Detect which cell encompasses the target text, then output its [x, y] center coordinate. 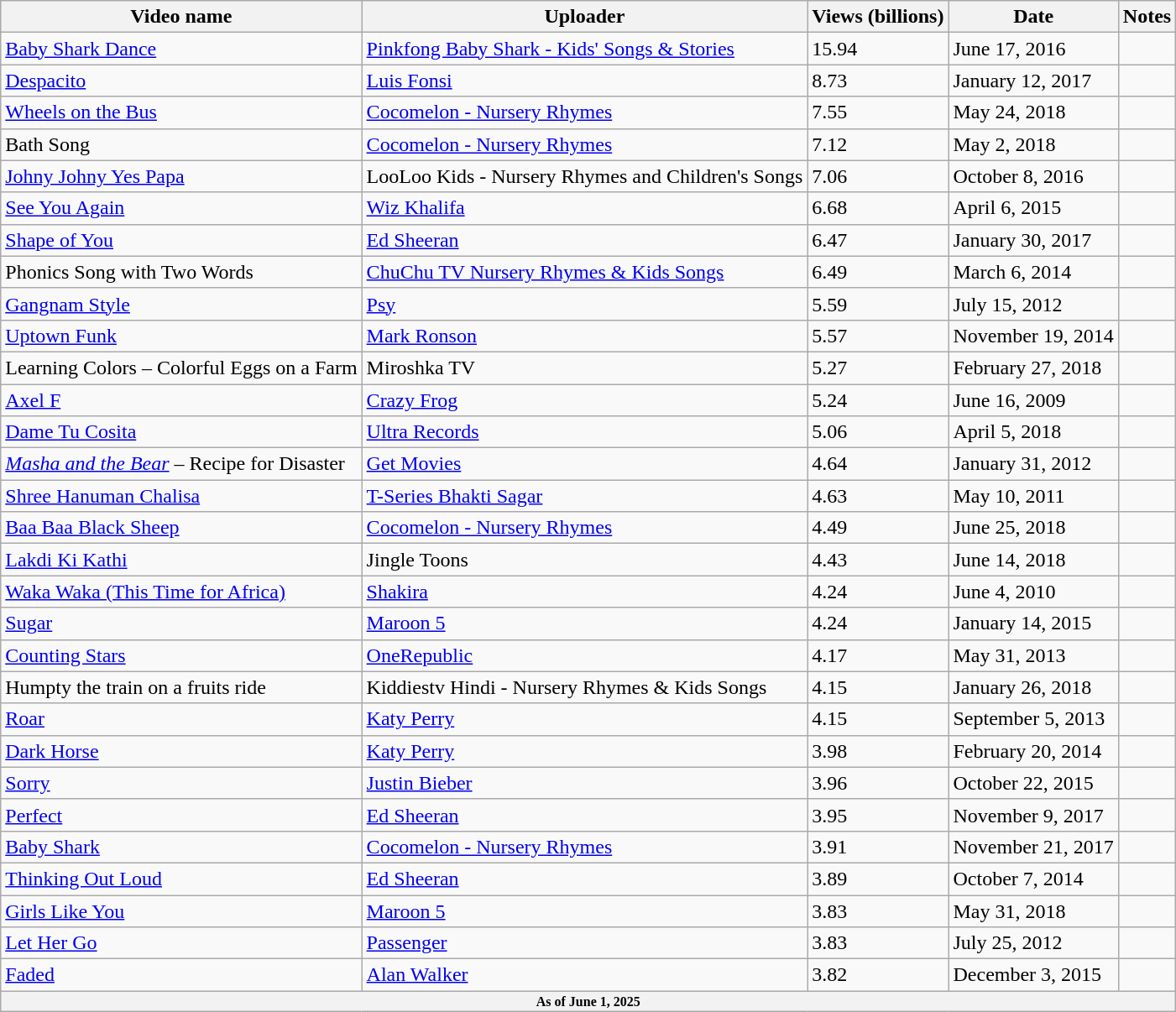
Dame Tu Cosita [181, 432]
3.95 [878, 815]
Uptown Funk [181, 336]
Wiz Khalifa [584, 208]
Luis Fonsi [584, 81]
OneRepublic [584, 655]
3.91 [878, 847]
Lakdi Ki Kathi [181, 560]
Baby Shark [181, 847]
September 5, 2013 [1033, 719]
February 20, 2014 [1033, 751]
Shakira [584, 592]
Wheels on the Bus [181, 112]
November 9, 2017 [1033, 815]
Perfect [181, 815]
Roar [181, 719]
7.12 [878, 144]
Justin Bieber [584, 783]
ChuChu TV Nursery Rhymes & Kids Songs [584, 272]
November 19, 2014 [1033, 336]
Mark Ronson [584, 336]
Axel F [181, 400]
May 24, 2018 [1033, 112]
Sugar [181, 623]
4.43 [878, 560]
October 7, 2014 [1033, 879]
Uploader [584, 17]
4.49 [878, 528]
Waka Waka (This Time for Africa) [181, 592]
4.17 [878, 655]
Phonics Song with Two Words [181, 272]
Miroshka TV [584, 368]
Shape of You [181, 240]
Counting Stars [181, 655]
May 31, 2018 [1033, 910]
January 12, 2017 [1033, 81]
Alan Walker [584, 975]
June 14, 2018 [1033, 560]
5.57 [878, 336]
6.49 [878, 272]
Let Her Go [181, 943]
Video name [181, 17]
May 2, 2018 [1033, 144]
Shree Hanuman Chalisa [181, 496]
Dark Horse [181, 751]
December 3, 2015 [1033, 975]
Crazy Frog [584, 400]
Views (billions) [878, 17]
5.06 [878, 432]
5.27 [878, 368]
October 8, 2016 [1033, 176]
November 21, 2017 [1033, 847]
Masha and the Bear – Recipe for Disaster [181, 464]
Pinkfong Baby Shark - Kids' Songs & Stories [584, 49]
June 17, 2016 [1033, 49]
Learning Colors – Colorful Eggs on a Farm [181, 368]
8.73 [878, 81]
Johny Johny Yes Papa [181, 176]
6.47 [878, 240]
Girls Like You [181, 910]
4.63 [878, 496]
January 31, 2012 [1033, 464]
4.64 [878, 464]
March 6, 2014 [1033, 272]
Faded [181, 975]
Psy [584, 304]
Bath Song [181, 144]
3.98 [878, 751]
3.89 [878, 879]
Date [1033, 17]
Notes [1147, 17]
Passenger [584, 943]
June 16, 2009 [1033, 400]
6.68 [878, 208]
January 26, 2018 [1033, 687]
Kiddiestv Hindi - Nursery Rhymes & Kids Songs [584, 687]
5.24 [878, 400]
October 22, 2015 [1033, 783]
April 5, 2018 [1033, 432]
July 15, 2012 [1033, 304]
See You Again [181, 208]
June 4, 2010 [1033, 592]
As of June 1, 2025 [588, 1001]
15.94 [878, 49]
Humpty the train on a fruits ride [181, 687]
Ultra Records [584, 432]
January 14, 2015 [1033, 623]
3.82 [878, 975]
7.06 [878, 176]
May 10, 2011 [1033, 496]
Get Movies [584, 464]
Baby Shark Dance [181, 49]
February 27, 2018 [1033, 368]
Sorry [181, 783]
Thinking Out Loud [181, 879]
5.59 [878, 304]
Baa Baa Black Sheep [181, 528]
April 6, 2015 [1033, 208]
T-Series Bhakti Sagar [584, 496]
Jingle Toons [584, 560]
January 30, 2017 [1033, 240]
Despacito [181, 81]
Gangnam Style [181, 304]
LooLoo Kids - Nursery Rhymes and Children's Songs [584, 176]
7.55 [878, 112]
May 31, 2013 [1033, 655]
June 25, 2018 [1033, 528]
3.96 [878, 783]
July 25, 2012 [1033, 943]
